From the cell containing the given text, extract its center point as (x, y) coordinate. 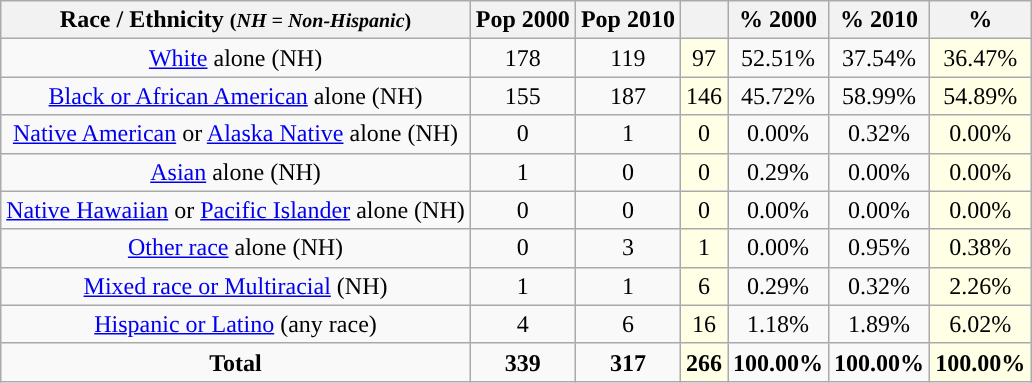
Mixed race or Multiracial (NH) (236, 286)
58.99% (880, 96)
4 (522, 324)
97 (704, 58)
119 (628, 58)
Black or African American alone (NH) (236, 96)
Other race alone (NH) (236, 248)
36.47% (980, 58)
52.51% (778, 58)
1.18% (778, 324)
266 (704, 362)
Pop 2010 (628, 20)
37.54% (880, 58)
% 2000 (778, 20)
White alone (NH) (236, 58)
0.38% (980, 248)
339 (522, 362)
155 (522, 96)
Asian alone (NH) (236, 172)
% 2010 (880, 20)
1.89% (880, 324)
3 (628, 248)
Native Hawaiian or Pacific Islander alone (NH) (236, 210)
45.72% (778, 96)
187 (628, 96)
Pop 2000 (522, 20)
Race / Ethnicity (NH = Non-Hispanic) (236, 20)
Native American or Alaska Native alone (NH) (236, 134)
Hispanic or Latino (any race) (236, 324)
54.89% (980, 96)
16 (704, 324)
Total (236, 362)
6.02% (980, 324)
2.26% (980, 286)
0.95% (880, 248)
146 (704, 96)
% (980, 20)
317 (628, 362)
178 (522, 58)
